Identify which cell holds the provided text, then report its [X, Y] central coordinate. 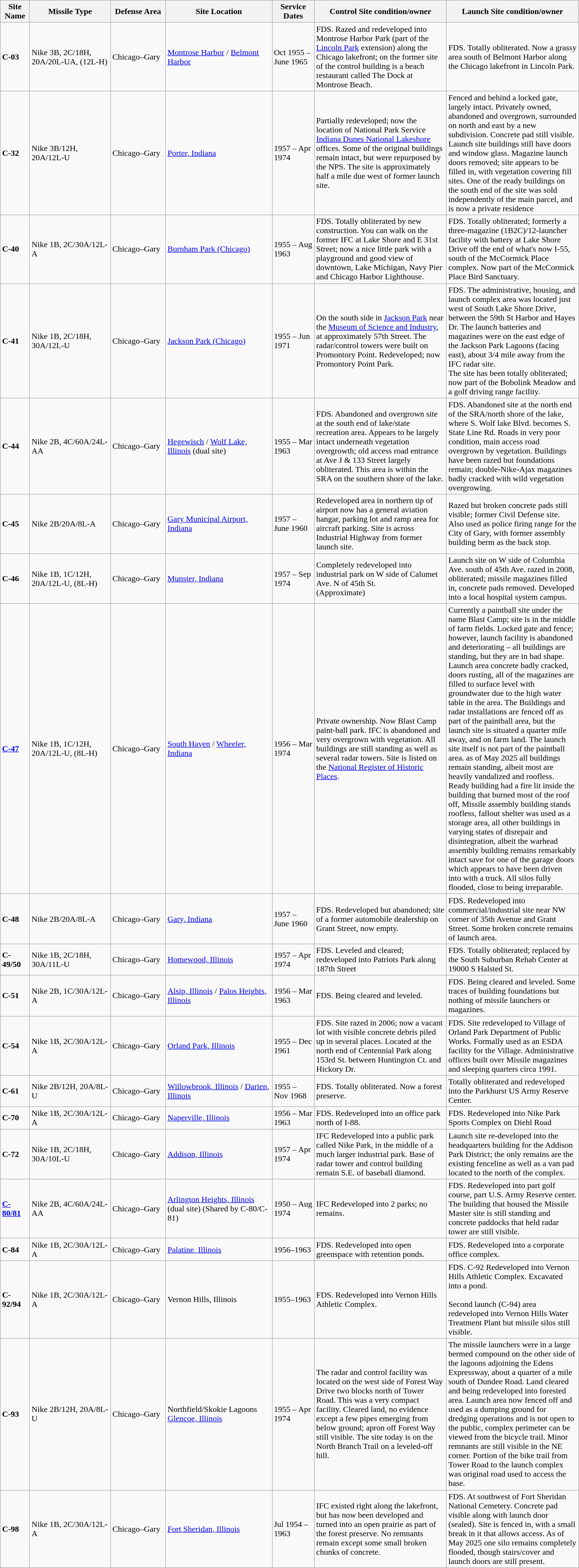
FDS. Redeveloped into a corporate office complex. [513, 1249]
Nike 1B, 2C/18H, 30A/12L-U [70, 341]
Site Name [15, 12]
South Haven / Wheeler, Indiana [219, 749]
FDS. Redeveloped into commercial/industrial site near NW corner of 35th Avenue and Grant Street. Some broken concrete remains of launch area. [513, 919]
C-54 [15, 1045]
FDS. Totally obliterated; replaced by the South Suburban Rehab Center at 19000 S Halsted St. [513, 959]
Missile Type [70, 12]
Nike 3B, 2C/18H, 20A/20L-UA, (12L-H) [70, 57]
FDS. Totally obliterated. Now a grassy area south of Belmont Harbor along the Chicago lakefront in Lincoln Park. [513, 57]
FDS. Totally obliterated. Now a forest preserve. [381, 1091]
C-44 [15, 446]
FDS. Redeveloped but abandoned; site of a former automobile dealership on Grant Street, now empty. [381, 919]
C-80/81 [15, 1209]
Hegewisch / Wolf Lake, Illinois (dual site) [219, 446]
Alsip, Illinois / Palos Heights, Illinois [219, 995]
Orland Park, Illinois [219, 1045]
FDS. Leveled and cleared; redeveloped into Patriots Park along 187th Street [381, 959]
1955 – Aug 1963 [293, 249]
Nike 1B, 2C/18H, 30A/10L-U [70, 1154]
Addison, Illinois [219, 1154]
Totally obliterated and redeveloped into the Parkhurst US Army Reserve Center. [513, 1091]
FDS. Redeveloped into Vernon Hills Athletic Complex. [381, 1299]
Nike 2B, 1C/30A/12L-A [70, 995]
Palatine, Illinois [219, 1249]
C-40 [15, 249]
Arlington Heights, Illinois (dual site) (Shared by C-80/C-81) [219, 1209]
C-98 [15, 1529]
C-49/50 [15, 959]
FDS. Being cleared and leveled. [381, 995]
1955 – Jun 1971 [293, 341]
C-45 [15, 524]
C-70 [15, 1118]
C-61 [15, 1091]
Jul 1954 – 1963 [293, 1529]
FDS. Redeveloped into Nike Park Sports Complex on Diehl Road [513, 1118]
C-48 [15, 919]
Gary Municipal Airport, Indiana [219, 524]
Homewood, Illinois [219, 959]
C-47 [15, 749]
C-92/94 [15, 1299]
Nike 1B, 2C/18H, 30A/11L-U [70, 959]
1955 – Dec 1961 [293, 1045]
Service Dates [293, 12]
Control Site condition/owner [381, 12]
FDS. Redeveloped into open greenspace with retention ponds. [381, 1249]
1956–1963 [293, 1249]
C-84 [15, 1249]
C-51 [15, 995]
C-46 [15, 578]
C-41 [15, 341]
Northfield/Skokie Lagoons Glencoe, Illinois [219, 1414]
1956 – Mar 1974 [293, 749]
Vernon Hills, Illinois [219, 1299]
1955–1963 [293, 1299]
1957 – Sep 1974 [293, 578]
C-72 [15, 1154]
IFC Redeveloped into 2 parks; no remains. [381, 1209]
Willowbrook, Illinois / Darien, Illinois [219, 1091]
1955 – Apr 1974 [293, 1414]
Porter, Indiana [219, 153]
C-03 [15, 57]
Jackson Park (Chicago) [219, 341]
Munster, Indiana [219, 578]
Gary, Indiana [219, 919]
FDS. Redeveloped into an office park north of I-88. [381, 1118]
Launch Site condition/owner [513, 12]
Fort Sheridan, Illinois [219, 1529]
Nike 3B/12H, 20A/12L-U [70, 153]
Site Location [219, 12]
Defense Area [138, 12]
C-93 [15, 1414]
C-32 [15, 153]
FDS. Being cleared and leveled. Some traces of building foundations but nothing of missile launchers or magazines. [513, 995]
Burnham Park (Chicago) [219, 249]
Completely redeveloped into industrial park on W side of Calumet Ave. N of 45th St. (Approximate) [381, 578]
Montrose Harbor / Belmont Harbor [219, 57]
1955 – Nov 1968 [293, 1091]
1955 – Mar 1963 [293, 446]
Naperville, Illinois [219, 1118]
Oct 1955 – June 1965 [293, 57]
1950 – Aug 1974 [293, 1209]
